Scan for the cell matching the given text and deliver its [X, Y] coordinate at center. 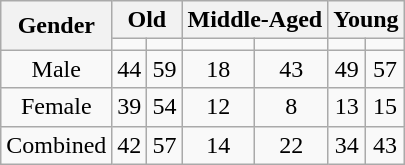
Female [56, 107]
Old [147, 20]
Combined [56, 145]
15 [385, 107]
34 [347, 145]
Young [366, 20]
Middle-Aged [255, 20]
18 [218, 69]
Male [56, 69]
13 [347, 107]
54 [164, 107]
44 [130, 69]
Gender [56, 26]
59 [164, 69]
14 [218, 145]
49 [347, 69]
42 [130, 145]
22 [292, 145]
8 [292, 107]
12 [218, 107]
39 [130, 107]
